Detect which cell encompasses the target text, then output its [X, Y] center coordinate. 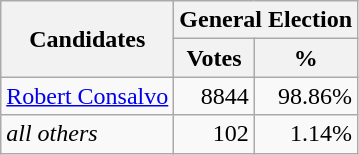
Votes [214, 58]
8844 [214, 96]
98.86% [306, 96]
% [306, 58]
1.14% [306, 134]
Robert Consalvo [88, 96]
102 [214, 134]
all others [88, 134]
Candidates [88, 39]
General Election [266, 20]
